Find where the given text appears and provide that cell's center as [x, y] coordinate. 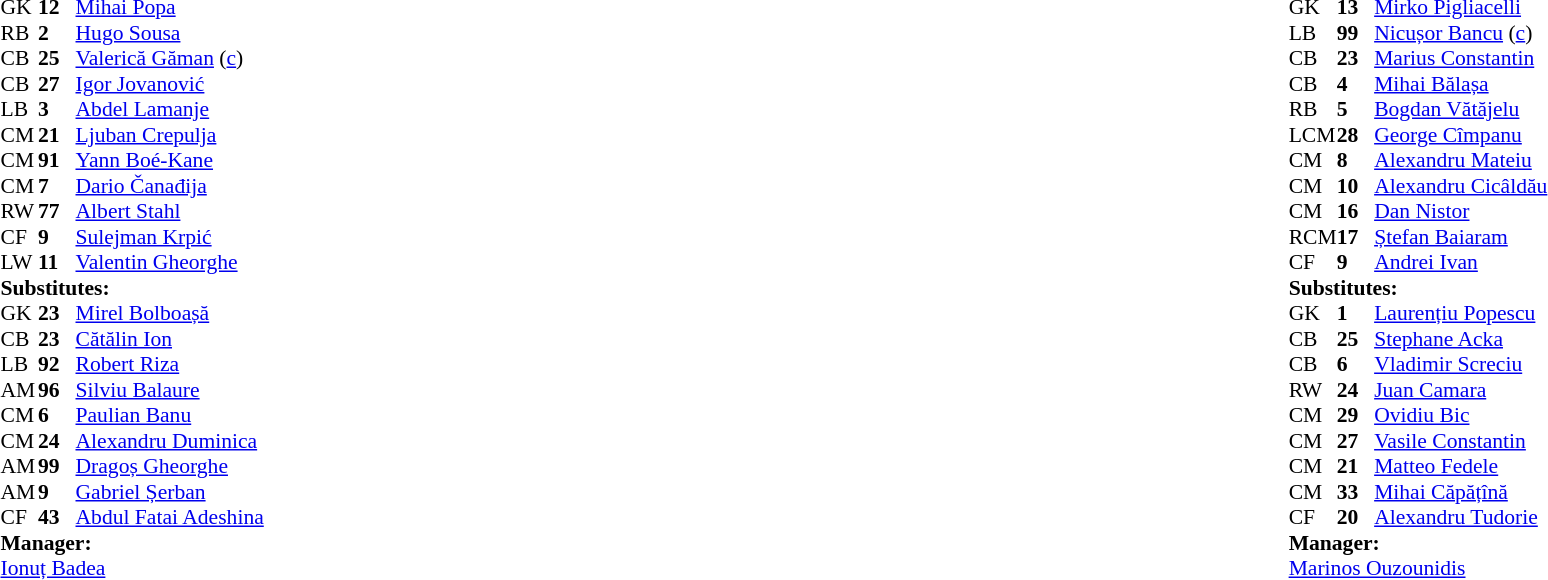
Laurențiu Popescu [1460, 313]
5 [1356, 109]
Robert Riza [170, 365]
George Cîmpanu [1460, 135]
33 [1356, 492]
Sulejman Krpić [170, 237]
LW [19, 263]
Hugo Sousa [170, 33]
Alexandru Mateiu [1460, 161]
20 [1356, 517]
17 [1356, 237]
Ljuban Crepulja [170, 135]
Bogdan Vătăjelu [1460, 109]
Alexandru Duminica [170, 441]
29 [1356, 415]
Yann Boé-Kane [170, 161]
Mihai Bălașa [1460, 84]
Mihai Căpățînă [1460, 492]
Marius Constantin [1460, 59]
Silviu Balaure [170, 390]
28 [1356, 135]
Alexandru Tudorie [1460, 517]
16 [1356, 211]
1 [1356, 313]
2 [57, 33]
RCM [1313, 237]
Mirel Bolboașă [170, 313]
3 [57, 109]
91 [57, 161]
Nicușor Bancu (c) [1460, 33]
Paulian Banu [170, 415]
Dan Nistor [1460, 211]
96 [57, 390]
7 [57, 186]
77 [57, 211]
Gabriel Șerban [170, 492]
10 [1356, 186]
Stephane Acka [1460, 339]
Abdel Lamanje [170, 109]
8 [1356, 161]
Dragoș Gheorghe [170, 467]
Valentin Gheorghe [170, 263]
43 [57, 517]
Dario Čanađija [170, 186]
92 [57, 365]
Albert Stahl [170, 211]
4 [1356, 84]
LCM [1313, 135]
Ștefan Baiaram [1460, 237]
Vasile Constantin [1460, 441]
Vladimir Screciu [1460, 365]
Andrei Ivan [1460, 263]
Alexandru Cicâldău [1460, 186]
Matteo Fedele [1460, 467]
Abdul Fatai Adeshina [170, 517]
Igor Jovanović [170, 84]
Cătălin Ion [170, 339]
11 [57, 263]
Ovidiu Bic [1460, 415]
Valerică Găman (c) [170, 59]
Juan Camara [1460, 390]
